Extract the [X, Y] coordinate from the center of the cell holding the provided text.  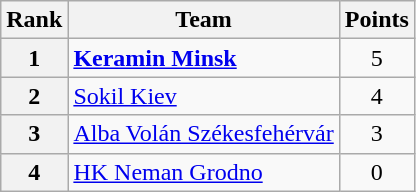
Rank [34, 20]
Team [204, 20]
HK Neman Grodno [204, 172]
Sokil Kiev [204, 96]
Keramin Minsk [204, 58]
Points [376, 20]
0 [376, 172]
Alba Volán Székesfehérvár [204, 134]
1 [34, 58]
5 [376, 58]
2 [34, 96]
